Pinpoint the cell where the given text exists, returning its (X, Y) midpoint coordinate. 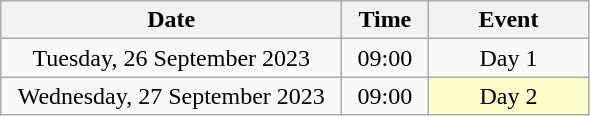
Event (508, 20)
Day 1 (508, 58)
Date (172, 20)
Time (385, 20)
Wednesday, 27 September 2023 (172, 96)
Day 2 (508, 96)
Tuesday, 26 September 2023 (172, 58)
